Output the [X, Y] coordinate of the center of the cell containing the given text.  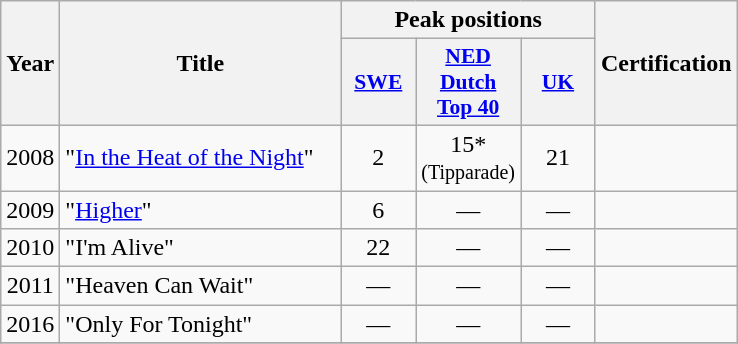
2011 [30, 286]
2008 [30, 158]
6 [378, 209]
"I'm Alive" [200, 248]
2010 [30, 248]
"In the Heat of the Night" [200, 158]
22 [378, 248]
15* (Tipparade) [468, 158]
Peak positions [468, 20]
UK [558, 82]
"Heaven Can Wait" [200, 286]
"Only For Tonight" [200, 324]
Year [30, 64]
Title [200, 64]
"Higher" [200, 209]
2009 [30, 209]
NED DutchTop 40 [468, 82]
21 [558, 158]
2 [378, 158]
SWE [378, 82]
Certification [666, 64]
2016 [30, 324]
